Locate the cell with the specified text and output its (X, Y) center coordinate. 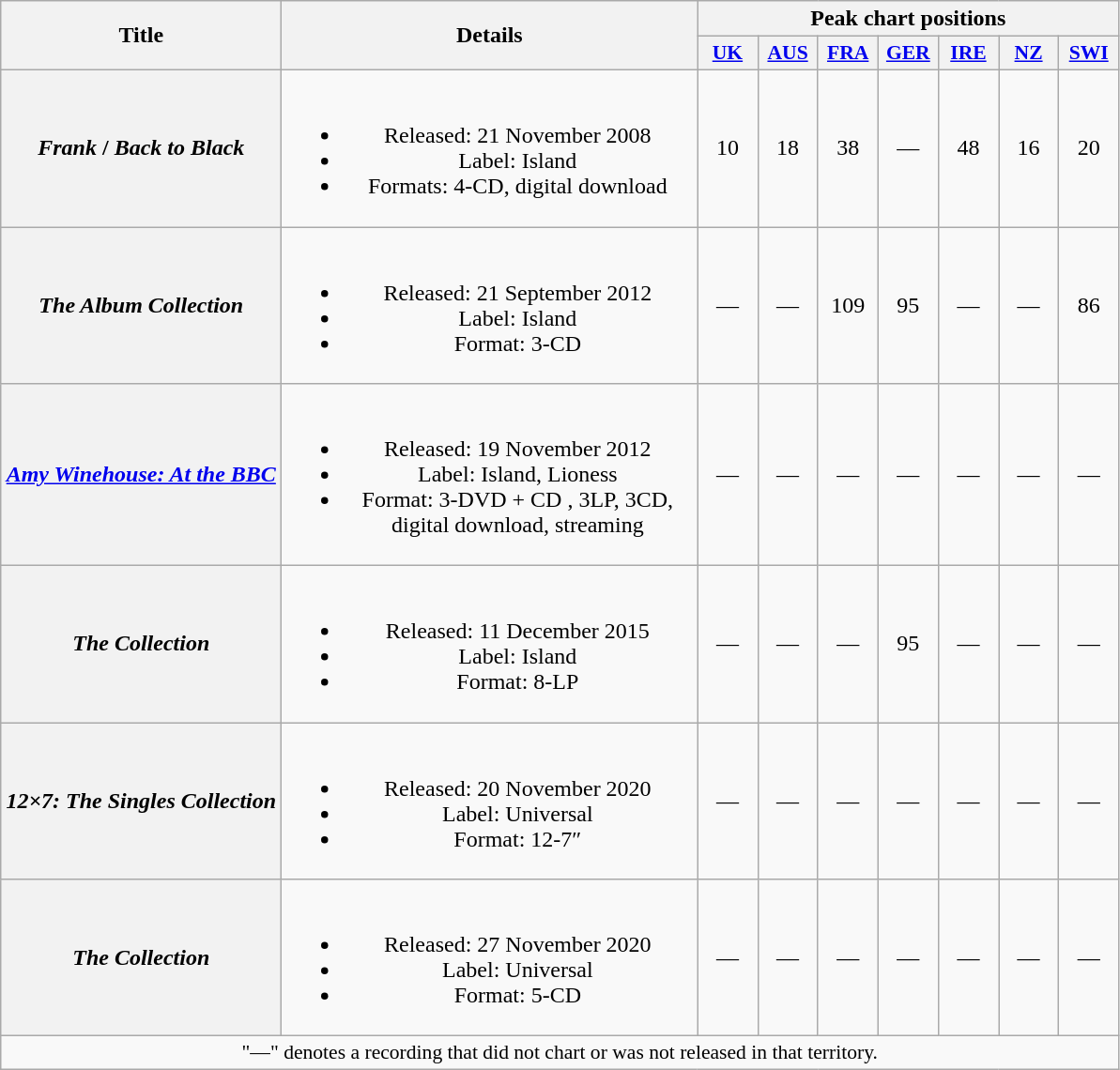
12×7: The Singles Collection (141, 802)
Released: 11 December 2015Label: IslandFormat: 8-LP (490, 644)
Peak chart positions (909, 19)
FRA (848, 53)
The Album Collection (141, 306)
GER (908, 53)
UK (728, 53)
86 (1089, 306)
109 (848, 306)
16 (1029, 148)
Released: 19 November 2012Label: Island, LionessFormat: 3-DVD + CD , 3LP, 3CD, digital download, streaming (490, 475)
Released: 21 November 2008Label: IslandFormats: 4-CD, digital download (490, 148)
IRE (968, 53)
Amy Winehouse: At the BBC (141, 475)
Details (490, 36)
Released: 20 November 2020Label: UniversalFormat: 12-7″ (490, 802)
Released: 21 September 2012Label: IslandFormat: 3-CD (490, 306)
Title (141, 36)
AUS (788, 53)
SWI (1089, 53)
Released: 27 November 2020Label: UniversalFormat: 5-CD (490, 957)
10 (728, 148)
"—" denotes a recording that did not chart or was not released in that territory. (560, 1053)
20 (1089, 148)
NZ (1029, 53)
38 (848, 148)
48 (968, 148)
Frank / Back to Black (141, 148)
18 (788, 148)
